From the cell containing the given text, extract its center point as [X, Y] coordinate. 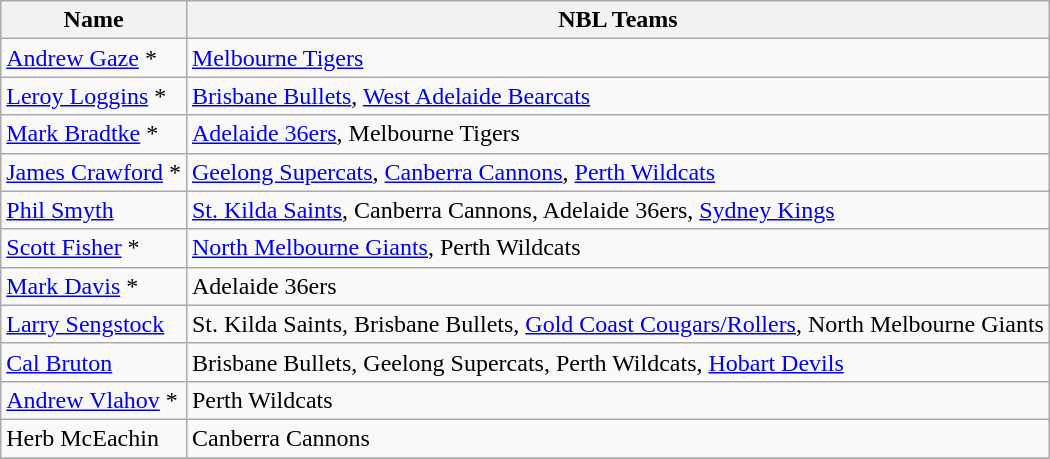
Phil Smyth [94, 210]
St. Kilda Saints, Canberra Cannons, Adelaide 36ers, Sydney Kings [618, 210]
Leroy Loggins * [94, 96]
St. Kilda Saints, Brisbane Bullets, Gold Coast Cougars/Rollers, North Melbourne Giants [618, 324]
Melbourne Tigers [618, 58]
Andrew Gaze * [94, 58]
James Crawford * [94, 172]
Andrew Vlahov * [94, 400]
Name [94, 20]
Adelaide 36ers, Melbourne Tigers [618, 134]
Brisbane Bullets, Geelong Supercats, Perth Wildcats, Hobart Devils [618, 362]
Herb McEachin [94, 438]
Adelaide 36ers [618, 286]
Perth Wildcats [618, 400]
Mark Davis * [94, 286]
Geelong Supercats, Canberra Cannons, Perth Wildcats [618, 172]
Larry Sengstock [94, 324]
Brisbane Bullets, West Adelaide Bearcats [618, 96]
North Melbourne Giants, Perth Wildcats [618, 248]
NBL Teams [618, 20]
Canberra Cannons [618, 438]
Mark Bradtke * [94, 134]
Scott Fisher * [94, 248]
Cal Bruton [94, 362]
